Return the (X, Y) coordinate for the center point of the cell that contains the specified text.  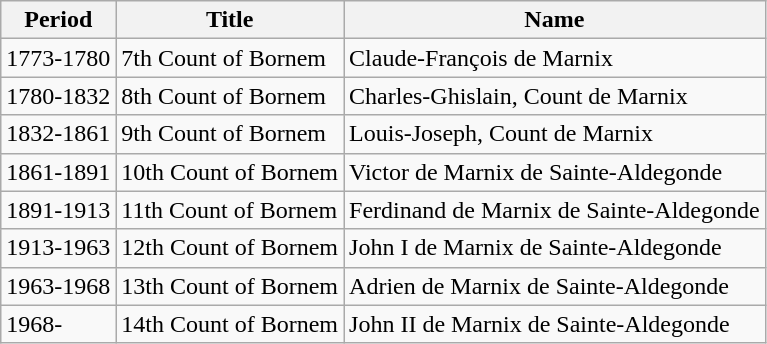
Claude-François de Marnix (555, 58)
12th Count of Bornem (230, 248)
11th Count of Bornem (230, 210)
1963-1968 (58, 286)
10th Count of Bornem (230, 172)
Charles-Ghislain, Count de Marnix (555, 96)
1780-1832 (58, 96)
1891-1913 (58, 210)
14th Count of Bornem (230, 324)
1832-1861 (58, 134)
John II de Marnix de Sainte-Aldegonde (555, 324)
1773-1780 (58, 58)
8th Count of Bornem (230, 96)
John I de Marnix de Sainte-Aldegonde (555, 248)
Victor de Marnix de Sainte-Aldegonde (555, 172)
Name (555, 20)
7th Count of Bornem (230, 58)
1968- (58, 324)
Ferdinand de Marnix de Sainte-Aldegonde (555, 210)
Louis-Joseph, Count de Marnix (555, 134)
1913-1963 (58, 248)
Period (58, 20)
Adrien de Marnix de Sainte-Aldegonde (555, 286)
13th Count of Bornem (230, 286)
1861-1891 (58, 172)
9th Count of Bornem (230, 134)
Title (230, 20)
